Find where the given text appears and provide that cell's center as (x, y) coordinate. 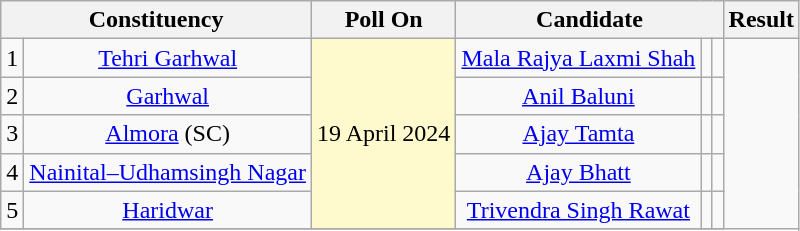
5 (12, 210)
Poll On (383, 20)
Ajay Bhatt (578, 172)
3 (12, 134)
Anil Baluni (578, 96)
Trivendra Singh Rawat (578, 210)
Constituency (156, 20)
Garhwal (168, 96)
Nainital–Udhamsingh Nagar (168, 172)
4 (12, 172)
Haridwar (168, 210)
Candidate (590, 20)
Mala Rajya Laxmi Shah (578, 58)
Almora (SC) (168, 134)
1 (12, 58)
Result (761, 20)
2 (12, 96)
19 April 2024 (383, 134)
Ajay Tamta (578, 134)
Tehri Garhwal (168, 58)
